Identify which cell holds the provided text, then report its (x, y) central coordinate. 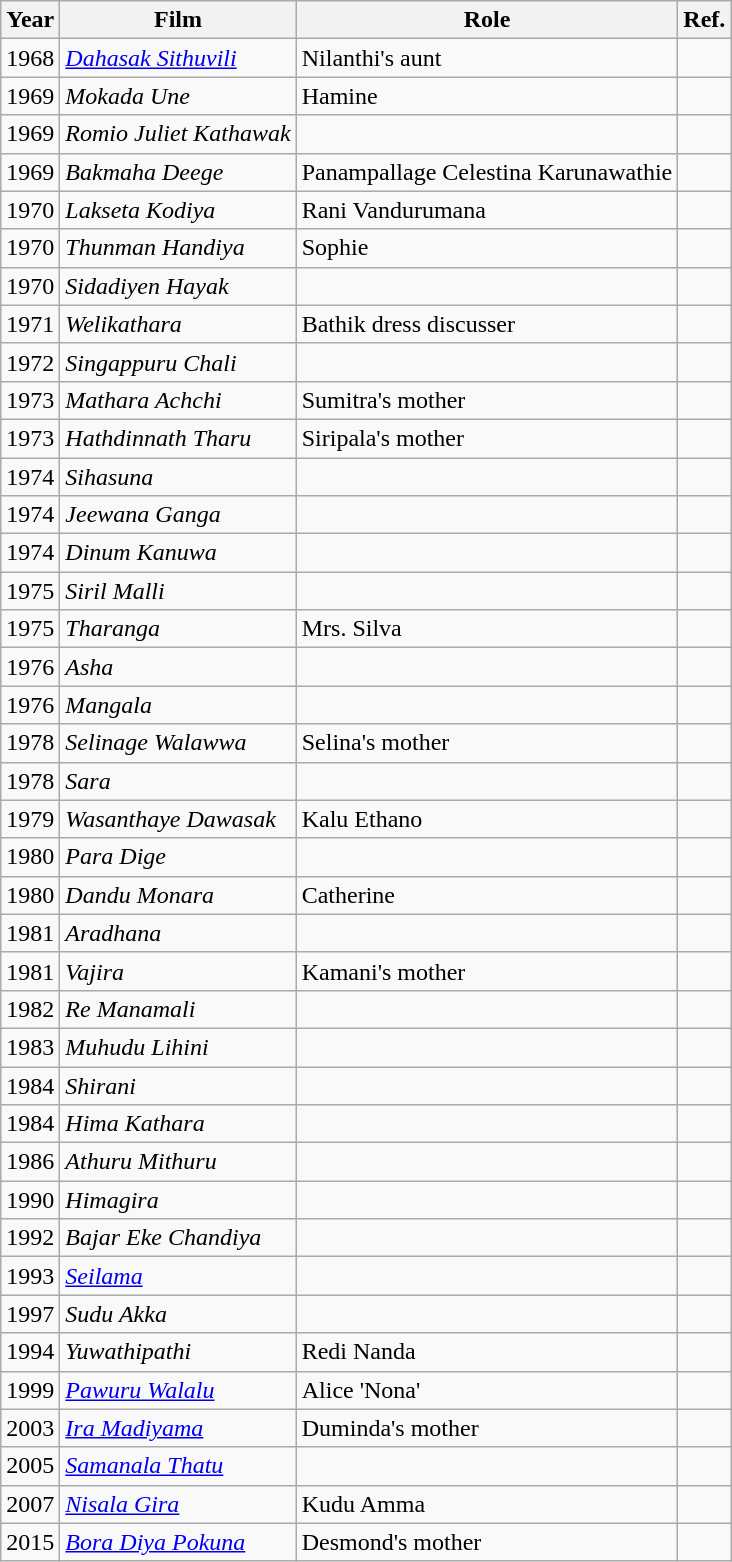
Singappuru Chali (178, 362)
Role (487, 20)
Mangala (178, 705)
Siripala's mother (487, 438)
1983 (30, 1047)
1992 (30, 1238)
Vajira (178, 971)
Ref. (704, 20)
Selinage Walawwa (178, 743)
Mrs. Silva (487, 629)
Romio Juliet Kathawak (178, 134)
Bathik dress discusser (487, 324)
Bajar Eke Chandiya (178, 1238)
Sudu Akka (178, 1314)
2015 (30, 1542)
Kamani's mother (487, 971)
Hima Kathara (178, 1124)
1997 (30, 1314)
Dahasak Sithuvili (178, 58)
1979 (30, 819)
Nilanthi's aunt (487, 58)
Rani Vandurumana (487, 210)
Lakseta Kodiya (178, 210)
1994 (30, 1352)
Jeewana Ganga (178, 515)
Selina's mother (487, 743)
1971 (30, 324)
Sumitra's mother (487, 400)
Alice 'Nona' (487, 1390)
Pawuru Walalu (178, 1390)
Siril Malli (178, 591)
Film (178, 20)
Year (30, 20)
Bakmaha Deege (178, 172)
Duminda's mother (487, 1428)
Himagira (178, 1200)
2005 (30, 1466)
Shirani (178, 1085)
2007 (30, 1504)
Catherine (487, 895)
Desmond's mother (487, 1542)
Asha (178, 667)
Panampallage Celestina Karunawathie (487, 172)
Kudu Amma (487, 1504)
Sophie (487, 248)
Para Dige (178, 857)
Ira Madiyama (178, 1428)
Hamine (487, 96)
2003 (30, 1428)
Redi Nanda (487, 1352)
Tharanga (178, 629)
Sidadiyen Hayak (178, 286)
1968 (30, 58)
1990 (30, 1200)
Yuwathipathi (178, 1352)
Nisala Gira (178, 1504)
1972 (30, 362)
Welikathara (178, 324)
1986 (30, 1162)
Sara (178, 781)
Samanala Thatu (178, 1466)
Sihasuna (178, 477)
Muhudu Lihini (178, 1047)
Re Manamali (178, 1009)
Kalu Ethano (487, 819)
1999 (30, 1390)
1982 (30, 1009)
Dandu Monara (178, 895)
Dinum Kanuwa (178, 553)
Thunman Handiya (178, 248)
Bora Diya Pokuna (178, 1542)
Hathdinnath Tharu (178, 438)
Seilama (178, 1276)
Mathara Achchi (178, 400)
Wasanthaye Dawasak (178, 819)
Athuru Mithuru (178, 1162)
1993 (30, 1276)
Aradhana (178, 933)
Mokada Une (178, 96)
